Identify which cell holds the provided text, then report its (X, Y) central coordinate. 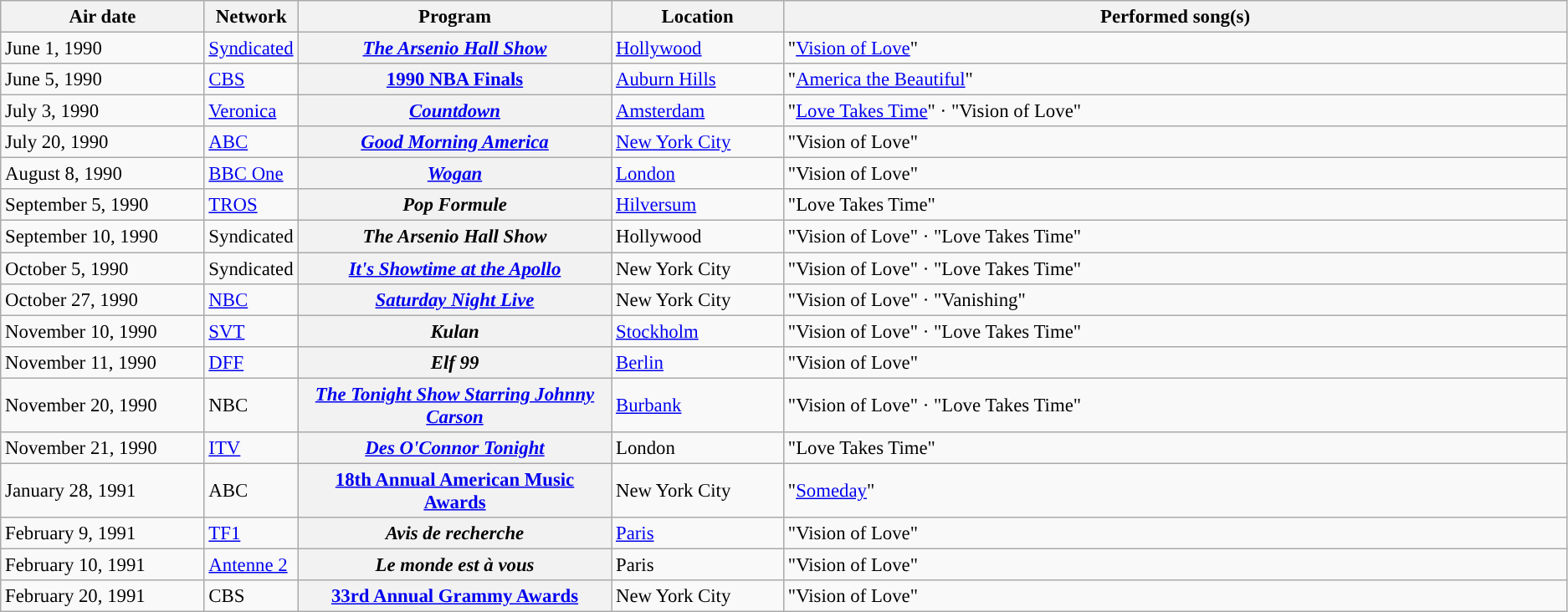
August 8, 1990 (102, 174)
Wogan (454, 174)
"Love Takes Time" · "Vision of Love" (1176, 111)
Saturday Night Live (454, 299)
Burbank (698, 405)
July 3, 1990 (102, 111)
February 20, 1991 (102, 596)
Network (251, 17)
It's Showtime at the Apollo (454, 268)
November 10, 1990 (102, 331)
Pop Formule (454, 205)
Antenne 2 (251, 564)
Countdown (454, 111)
October 5, 1990 (102, 268)
Avis de recherche (454, 533)
DFF (251, 362)
Performed song(s) (1176, 17)
1990 NBA Finals (454, 79)
Hilversum (698, 205)
Le monde est à vous (454, 564)
July 20, 1990 (102, 142)
June 5, 1990 (102, 79)
Auburn Hills (698, 79)
February 10, 1991 (102, 564)
Berlin (698, 362)
June 1, 1990 (102, 48)
Location (698, 17)
"Vision of Love" · "Vanishing" (1176, 299)
"Someday" (1176, 490)
Program (454, 17)
ITV (251, 448)
November 11, 1990 (102, 362)
November 21, 1990 (102, 448)
TROS (251, 205)
Veronica (251, 111)
Air date (102, 17)
October 27, 1990 (102, 299)
Des O'Connor Tonight (454, 448)
Elf 99 (454, 362)
February 9, 1991 (102, 533)
"America the Beautiful" (1176, 79)
September 5, 1990 (102, 205)
Stockholm (698, 331)
Good Morning America (454, 142)
TF1 (251, 533)
18th Annual American Music Awards (454, 490)
Kulan (454, 331)
September 10, 1990 (102, 237)
The Tonight Show Starring Johnny Carson (454, 405)
BBC One (251, 174)
Amsterdam (698, 111)
SVT (251, 331)
January 28, 1991 (102, 490)
33rd Annual Grammy Awards (454, 596)
November 20, 1990 (102, 405)
